Return the [x, y] coordinate for the center point of the cell that contains the specified text.  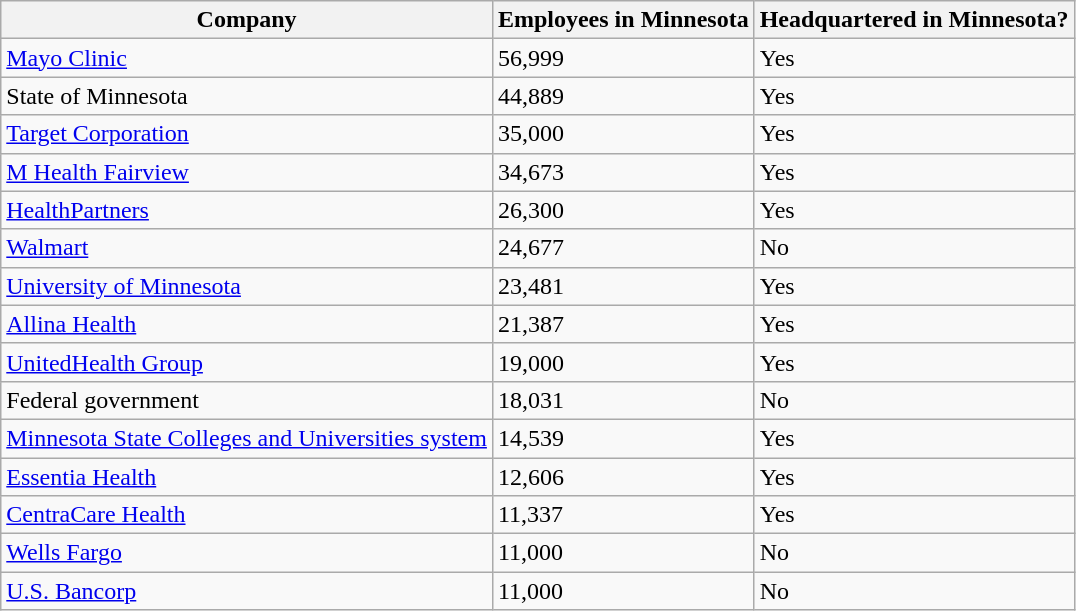
12,606 [623, 477]
Federal government [247, 400]
26,300 [623, 210]
Wells Fargo [247, 553]
Company [247, 20]
56,999 [623, 58]
11,337 [623, 515]
State of Minnesota [247, 96]
18,031 [623, 400]
Allina Health [247, 324]
M Health Fairview [247, 172]
23,481 [623, 286]
Headquartered in Minnesota? [914, 20]
19,000 [623, 362]
Employees in Minnesota [623, 20]
35,000 [623, 134]
44,889 [623, 96]
University of Minnesota [247, 286]
Essentia Health [247, 477]
Target Corporation [247, 134]
Mayo Clinic [247, 58]
34,673 [623, 172]
24,677 [623, 248]
U.S. Bancorp [247, 591]
HealthPartners [247, 210]
21,387 [623, 324]
Walmart [247, 248]
UnitedHealth Group [247, 362]
14,539 [623, 438]
Minnesota State Colleges and Universities system [247, 438]
CentraCare Health [247, 515]
